Return the [x, y] coordinate for the center point of the cell that contains the specified text.  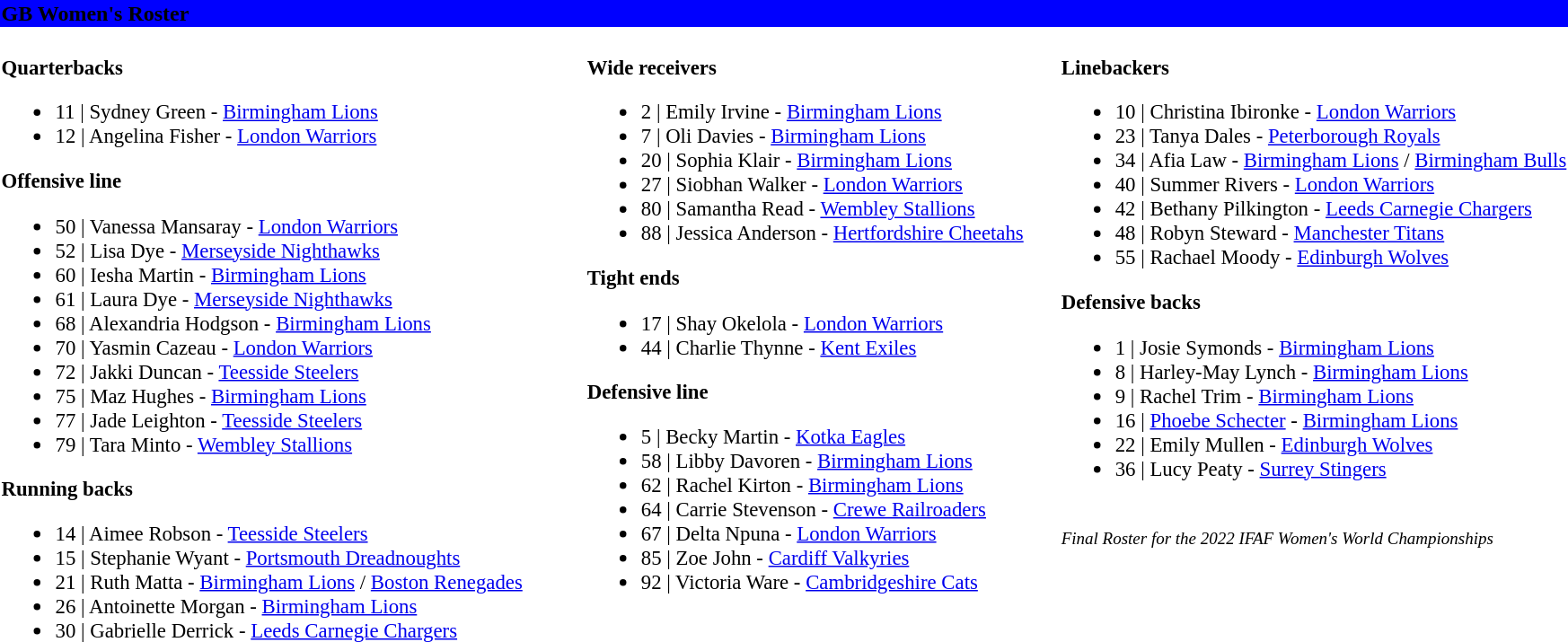
GB Women's Roster [784, 13]
